Detect which cell encompasses the target text, then output its (x, y) center coordinate. 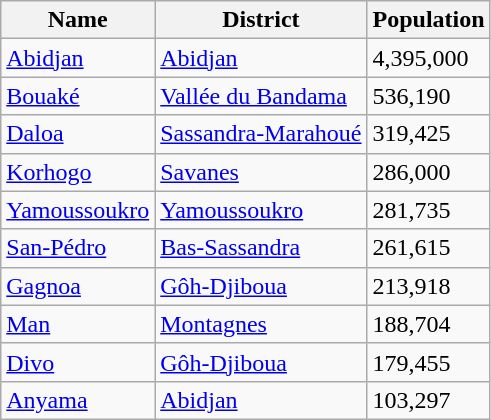
Man (78, 324)
Bas-Sassandra (261, 248)
179,455 (428, 362)
536,190 (428, 96)
Divo (78, 362)
District (261, 20)
Savanes (261, 172)
San-Pédro (78, 248)
286,000 (428, 172)
319,425 (428, 134)
Korhogo (78, 172)
Sassandra-Marahoué (261, 134)
Anyama (78, 400)
281,735 (428, 210)
103,297 (428, 400)
Montagnes (261, 324)
261,615 (428, 248)
213,918 (428, 286)
Gagnoa (78, 286)
Population (428, 20)
Name (78, 20)
188,704 (428, 324)
Bouaké (78, 96)
Daloa (78, 134)
Vallée du Bandama (261, 96)
4,395,000 (428, 58)
